For the text-containing cell, return its midpoint in [X, Y] coordinate format. 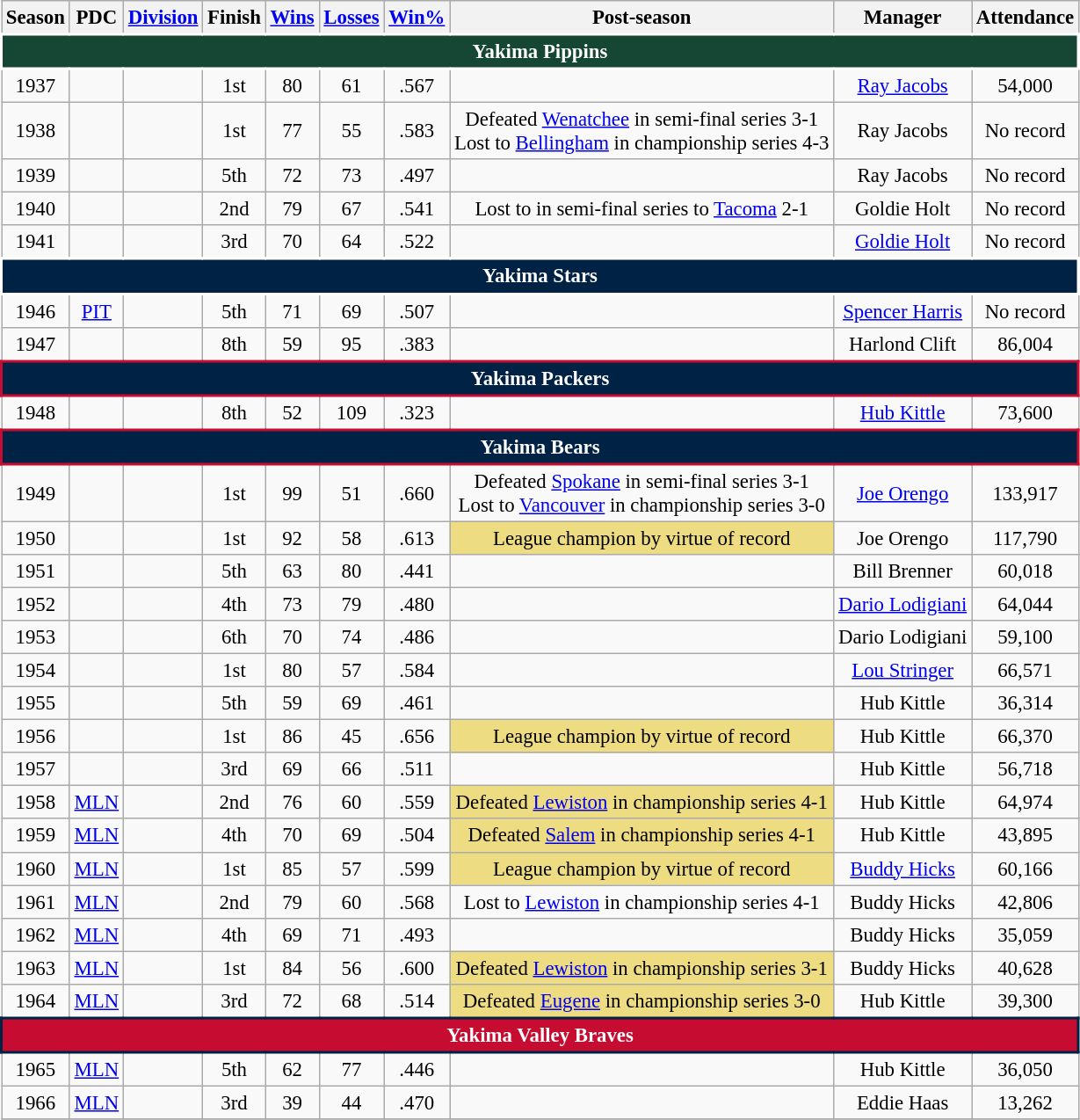
1941 [36, 242]
61 [352, 85]
Lost to Lewiston in championship series 4-1 [641, 902]
1956 [36, 737]
1959 [36, 836]
1965 [36, 1069]
.568 [417, 902]
64 [352, 242]
1953 [36, 637]
6th [234, 637]
Lost to in semi-final series to Tacoma 2-1 [641, 209]
117,790 [1026, 538]
1951 [36, 571]
1937 [36, 85]
.613 [417, 538]
.497 [417, 176]
84 [292, 968]
1949 [36, 492]
76 [292, 803]
1966 [36, 1102]
1946 [36, 310]
.541 [417, 209]
Harlond Clift [903, 344]
.504 [417, 836]
36,314 [1026, 703]
42,806 [1026, 902]
86 [292, 737]
Finish [234, 18]
66 [352, 769]
.656 [417, 737]
66,571 [1026, 671]
51 [352, 492]
.599 [417, 869]
43,895 [1026, 836]
1963 [36, 968]
60,166 [1026, 869]
67 [352, 209]
.470 [417, 1102]
59,100 [1026, 637]
Manager [903, 18]
1940 [36, 209]
.583 [417, 132]
Spencer Harris [903, 310]
.461 [417, 703]
1964 [36, 1001]
133,917 [1026, 492]
56,718 [1026, 769]
Defeated Eugene in championship series 3-0 [641, 1001]
39,300 [1026, 1001]
66,370 [1026, 737]
1962 [36, 935]
44 [352, 1102]
Wins [292, 18]
52 [292, 413]
99 [292, 492]
1952 [36, 604]
Attendance [1026, 18]
74 [352, 637]
63 [292, 571]
Defeated Spokane in semi-final series 3-1Lost to Vancouver in championship series 3-0 [641, 492]
PDC [97, 18]
.323 [417, 413]
85 [292, 869]
Defeated Lewiston in championship series 4-1 [641, 803]
56 [352, 968]
.660 [417, 492]
1954 [36, 671]
Bill Brenner [903, 571]
109 [352, 413]
Yakima Packers [540, 378]
54,000 [1026, 85]
64,974 [1026, 803]
.559 [417, 803]
Post-season [641, 18]
Yakima Valley Braves [540, 1036]
.522 [417, 242]
Losses [352, 18]
.480 [417, 604]
1948 [36, 413]
62 [292, 1069]
95 [352, 344]
Yakima Stars [540, 276]
.507 [417, 310]
.383 [417, 344]
60,018 [1026, 571]
.600 [417, 968]
1947 [36, 344]
.441 [417, 571]
Defeated Salem in championship series 4-1 [641, 836]
73,600 [1026, 413]
Defeated Lewiston in championship series 3-1 [641, 968]
Yakima Pippins [540, 51]
.514 [417, 1001]
45 [352, 737]
68 [352, 1001]
.511 [417, 769]
1958 [36, 803]
Yakima Bears [540, 447]
64,044 [1026, 604]
Eddie Haas [903, 1102]
1957 [36, 769]
.446 [417, 1069]
Lou Stringer [903, 671]
55 [352, 132]
36,050 [1026, 1069]
86,004 [1026, 344]
40,628 [1026, 968]
1960 [36, 869]
1939 [36, 176]
.567 [417, 85]
39 [292, 1102]
1938 [36, 132]
1961 [36, 902]
35,059 [1026, 935]
Win% [417, 18]
Season [36, 18]
1950 [36, 538]
.584 [417, 671]
1955 [36, 703]
58 [352, 538]
92 [292, 538]
PIT [97, 310]
.486 [417, 637]
.493 [417, 935]
Defeated Wenatchee in semi-final series 3-1Lost to Bellingham in championship series 4-3 [641, 132]
13,262 [1026, 1102]
Division [163, 18]
